Capture the cell that displays the provided text and extract its [X, Y] central coordinate. 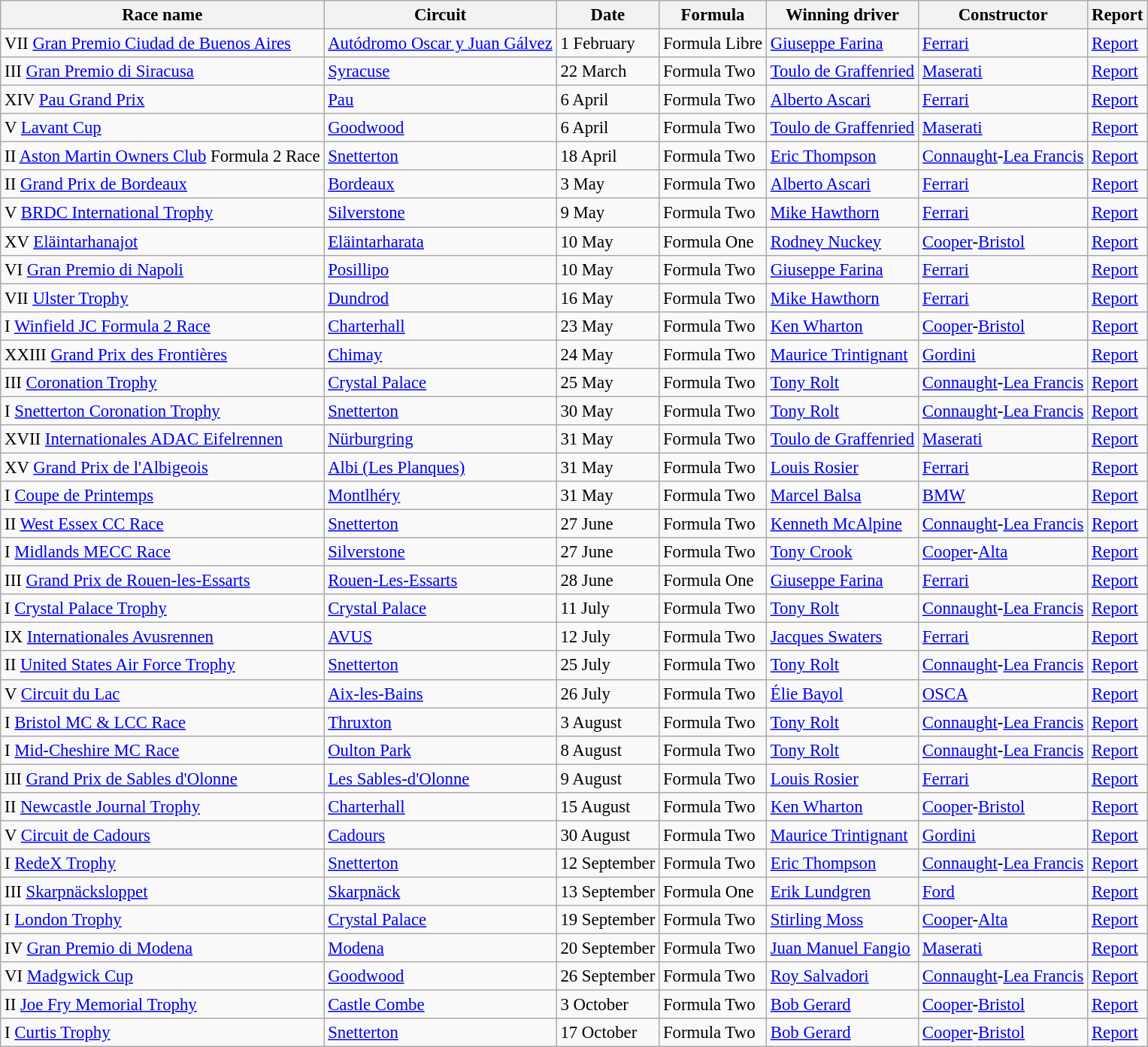
XIV Pau Grand Prix [162, 100]
Constructor [1003, 15]
Pau [441, 100]
Formula Libre [713, 44]
IX Internationales Avusrennen [162, 637]
Formula [713, 15]
V Lavant Cup [162, 128]
Modena [441, 948]
Roy Salvadori [842, 976]
Juan Manuel Fangio [842, 948]
Castle Combe [441, 1005]
XVII Internationales ADAC Eifelrennen [162, 439]
I RedeX Trophy [162, 863]
Winning driver [842, 15]
Dundrod [441, 298]
III Grand Prix de Rouen-les-Essarts [162, 581]
20 September [607, 948]
8 August [607, 750]
12 September [607, 863]
26 July [607, 693]
Chimay [441, 354]
Rouen-Les-Essarts [441, 581]
I Crystal Palace Trophy [162, 608]
II Aston Martin Owners Club Formula 2 Race [162, 156]
23 May [607, 326]
19 September [607, 920]
V Circuit du Lac [162, 693]
I Coupe de Printemps [162, 496]
28 June [607, 581]
18 April [607, 156]
Montlhéry [441, 496]
Albi (Les Planques) [441, 467]
Erik Lundgren [842, 891]
15 August [607, 807]
Autódromo Oscar y Juan Gálvez [441, 44]
V Circuit de Cadours [162, 835]
Aix-les-Bains [441, 693]
Circuit [441, 15]
9 May [607, 213]
Tony Crook [842, 552]
Eläintarharata [441, 241]
I London Trophy [162, 920]
Syracuse [441, 71]
VI Gran Premio di Napoli [162, 269]
BMW [1003, 496]
1 February [607, 44]
III Coronation Trophy [162, 383]
Date [607, 15]
II United States Air Force Trophy [162, 666]
III Skarpnäcksloppet [162, 891]
25 May [607, 383]
25 July [607, 666]
Bordeaux [441, 184]
Oulton Park [441, 750]
Kenneth McAlpine [842, 524]
30 May [607, 411]
Élie Bayol [842, 693]
I Winfield JC Formula 2 Race [162, 326]
11 July [607, 608]
17 October [607, 1033]
Jacques Swaters [842, 637]
Nürburgring [441, 439]
I Midlands MECC Race [162, 552]
XXIII Grand Prix des Frontières [162, 354]
Rodney Nuckey [842, 241]
II West Essex CC Race [162, 524]
Race name [162, 15]
VI Madgwick Cup [162, 976]
3 October [607, 1005]
3 May [607, 184]
IV Gran Premio di Modena [162, 948]
16 May [607, 298]
Marcel Balsa [842, 496]
30 August [607, 835]
VII Gran Premio Ciudad de Buenos Aires [162, 44]
Cadours [441, 835]
Ford [1003, 891]
XV Grand Prix de l'Albigeois [162, 467]
24 May [607, 354]
9 August [607, 778]
Thruxton [441, 722]
V BRDC International Trophy [162, 213]
I Curtis Trophy [162, 1033]
Skarpnäck [441, 891]
12 July [607, 637]
I Mid-Cheshire MC Race [162, 750]
22 March [607, 71]
III Gran Premio di Siracusa [162, 71]
3 August [607, 722]
I Snetterton Coronation Trophy [162, 411]
XV Eläintarhanajot [162, 241]
13 September [607, 891]
II Newcastle Journal Trophy [162, 807]
II Joe Fry Memorial Trophy [162, 1005]
26 September [607, 976]
I Bristol MC & LCC Race [162, 722]
II Grand Prix de Bordeaux [162, 184]
Stirling Moss [842, 920]
III Grand Prix de Sables d'Olonne [162, 778]
OSCA [1003, 693]
Les Sables-d'Olonne [441, 778]
Posillipo [441, 269]
VII Ulster Trophy [162, 298]
AVUS [441, 637]
